Return (x, y) of the center of cell containing provided text 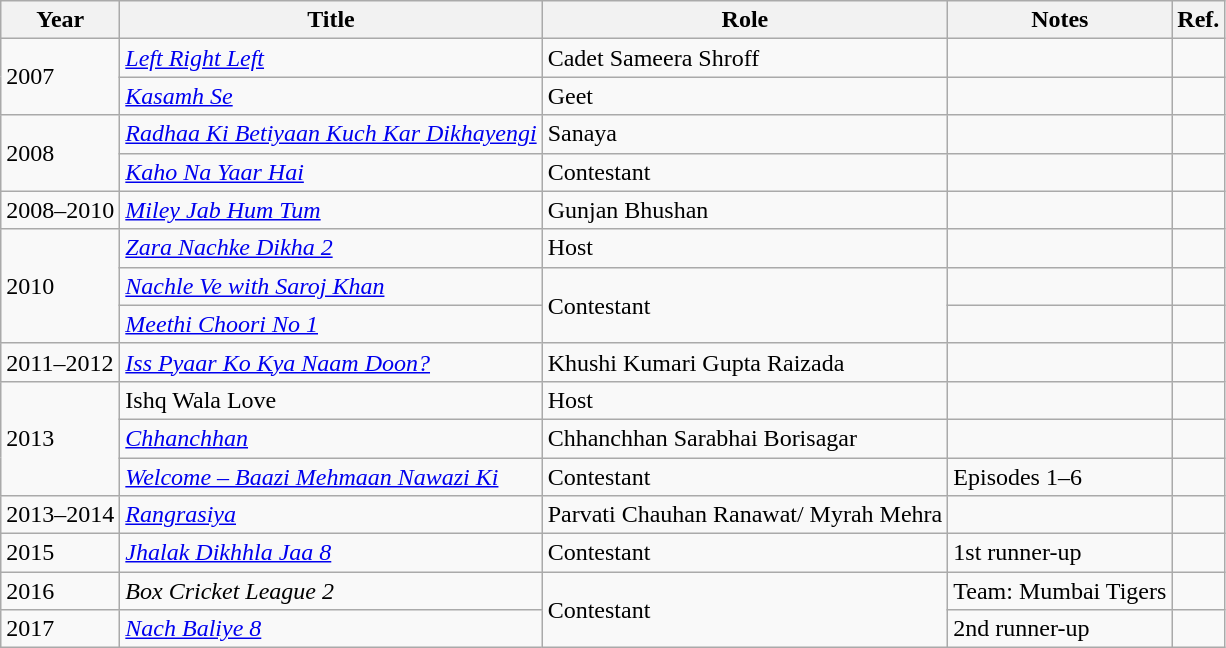
Cadet Sameera Shroff (745, 58)
2013 (60, 438)
Parvati Chauhan Ranawat/ Myrah Mehra (745, 515)
Meethi Choori No 1 (331, 324)
Left Right Left (331, 58)
2007 (60, 77)
Chhanchhan Sarabhai Borisagar (745, 438)
Team: Mumbai Tigers (1060, 591)
Rangrasiya (331, 515)
Box Cricket League 2 (331, 591)
Nach Baliye 8 (331, 629)
2013–2014 (60, 515)
2015 (60, 553)
2016 (60, 591)
Chhanchhan (331, 438)
2008 (60, 153)
Jhalak Dikhhla Jaa 8 (331, 553)
Sanaya (745, 134)
Gunjan Bhushan (745, 210)
Nachle Ve with Saroj Khan (331, 286)
Welcome – Baazi Mehmaan Nawazi Ki (331, 477)
Role (745, 20)
2008–2010 (60, 210)
1st runner-up (1060, 553)
2011–2012 (60, 362)
Episodes 1–6 (1060, 477)
Notes (1060, 20)
2010 (60, 286)
2nd runner-up (1060, 629)
Kaho Na Yaar Hai (331, 172)
Geet (745, 96)
Title (331, 20)
Year (60, 20)
Ref. (1198, 20)
Radhaa Ki Betiyaan Kuch Kar Dikhayengi (331, 134)
Zara Nachke Dikha 2 (331, 248)
Kasamh Se (331, 96)
2017 (60, 629)
Miley Jab Hum Tum (331, 210)
Khushi Kumari Gupta Raizada (745, 362)
Iss Pyaar Ko Kya Naam Doon? (331, 362)
Ishq Wala Love (331, 400)
